Detect which cell encompasses the target text, then output its (X, Y) center coordinate. 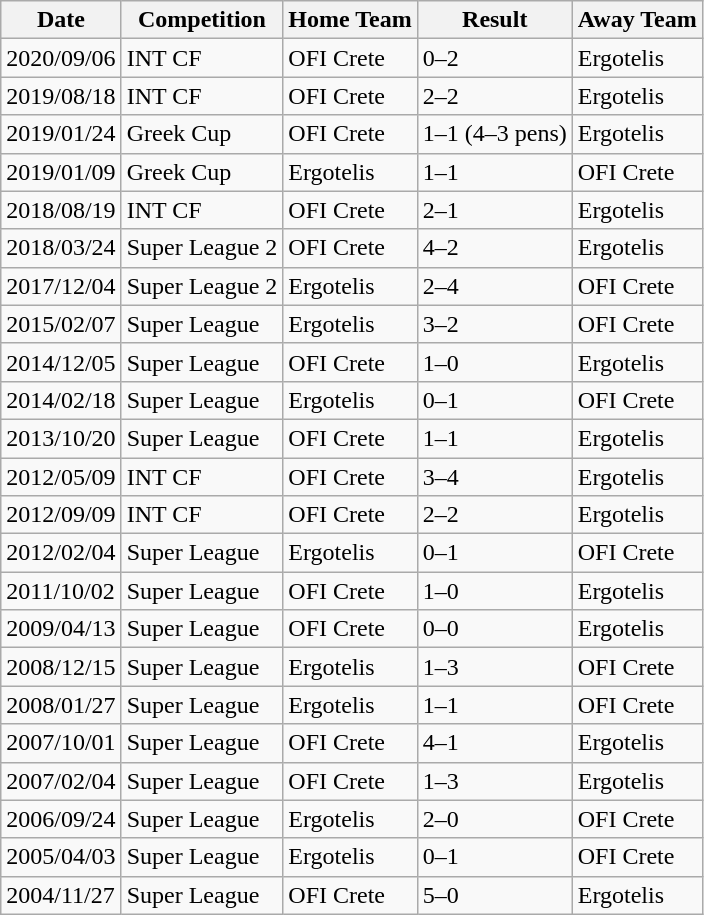
2007/10/01 (61, 743)
2014/02/18 (61, 400)
2008/01/27 (61, 705)
2019/01/24 (61, 134)
2005/04/03 (61, 857)
3–2 (494, 324)
2017/12/04 (61, 286)
2013/10/20 (61, 438)
2004/11/27 (61, 895)
Date (61, 20)
2–0 (494, 819)
Result (494, 20)
2–1 (494, 210)
2009/04/13 (61, 629)
3–4 (494, 477)
2006/09/24 (61, 819)
2012/02/04 (61, 553)
2019/08/18 (61, 96)
2011/10/02 (61, 591)
4–1 (494, 743)
0–2 (494, 58)
2012/05/09 (61, 477)
Away Team (637, 20)
4–2 (494, 248)
1–1 (4–3 pens) (494, 134)
2–4 (494, 286)
Competition (202, 20)
Home Team (350, 20)
2015/02/07 (61, 324)
2014/12/05 (61, 362)
5–0 (494, 895)
2007/02/04 (61, 781)
2018/03/24 (61, 248)
2020/09/06 (61, 58)
2018/08/19 (61, 210)
2019/01/09 (61, 172)
2012/09/09 (61, 515)
0–0 (494, 629)
2008/12/15 (61, 667)
